Pinpoint the cell where the given text exists, returning its (X, Y) midpoint coordinate. 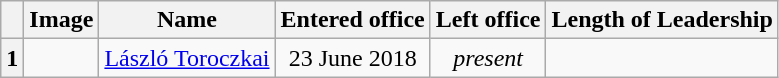
Entered office (352, 20)
Length of Leadership (662, 20)
23 June 2018 (352, 58)
László Toroczkai (187, 58)
present (488, 58)
Left office (488, 20)
Image (62, 20)
Name (187, 20)
1 (12, 58)
